Return [x, y] of the center of cell containing provided text 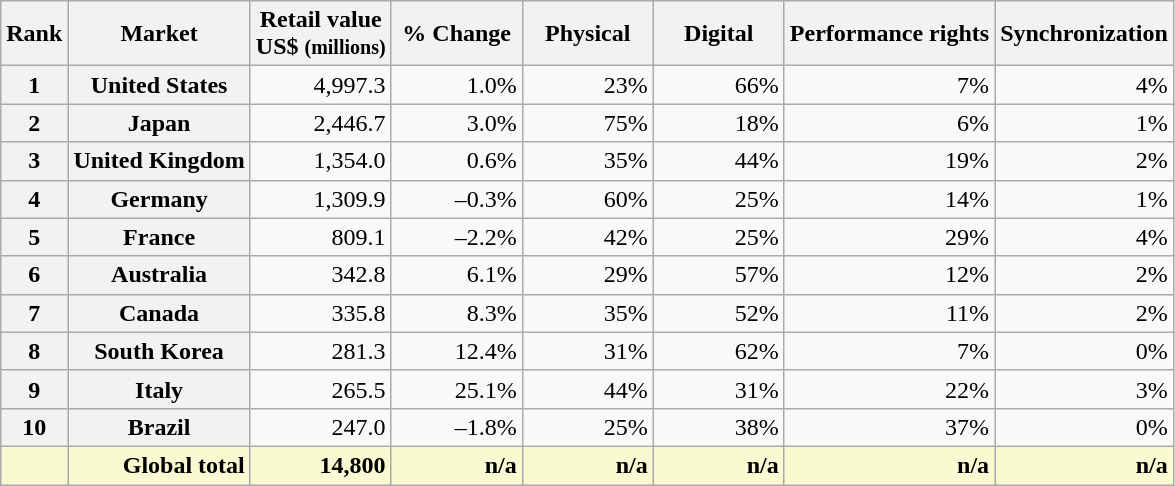
–2.2% [456, 237]
% Change [456, 34]
Italy [159, 389]
3.0% [456, 123]
342.8 [320, 275]
6% [889, 123]
1.0% [456, 85]
France [159, 237]
Synchronization [1084, 34]
United Kingdom [159, 161]
335.8 [320, 313]
66% [718, 85]
22% [889, 389]
Germany [159, 199]
37% [889, 427]
Performance rights [889, 34]
Market [159, 34]
Japan [159, 123]
42% [588, 237]
281.3 [320, 351]
62% [718, 351]
United States [159, 85]
10 [34, 427]
8.3% [456, 313]
4 [34, 199]
18% [718, 123]
4,997.3 [320, 85]
1,354.0 [320, 161]
1 [34, 85]
1,309.9 [320, 199]
Global total [159, 465]
Brazil [159, 427]
–0.3% [456, 199]
75% [588, 123]
6 [34, 275]
14,800 [320, 465]
247.0 [320, 427]
Physical [588, 34]
5 [34, 237]
0.6% [456, 161]
12.4% [456, 351]
South Korea [159, 351]
Retail valueUS$ (millions) [320, 34]
60% [588, 199]
14% [889, 199]
11% [889, 313]
2 [34, 123]
23% [588, 85]
Digital [718, 34]
25.1% [456, 389]
7 [34, 313]
Rank [34, 34]
52% [718, 313]
3 [34, 161]
Australia [159, 275]
9 [34, 389]
8 [34, 351]
809.1 [320, 237]
12% [889, 275]
Canada [159, 313]
–1.8% [456, 427]
57% [718, 275]
6.1% [456, 275]
3% [1084, 389]
19% [889, 161]
265.5 [320, 389]
2,446.7 [320, 123]
38% [718, 427]
